Capture the cell that displays the provided text and extract its (x, y) central coordinate. 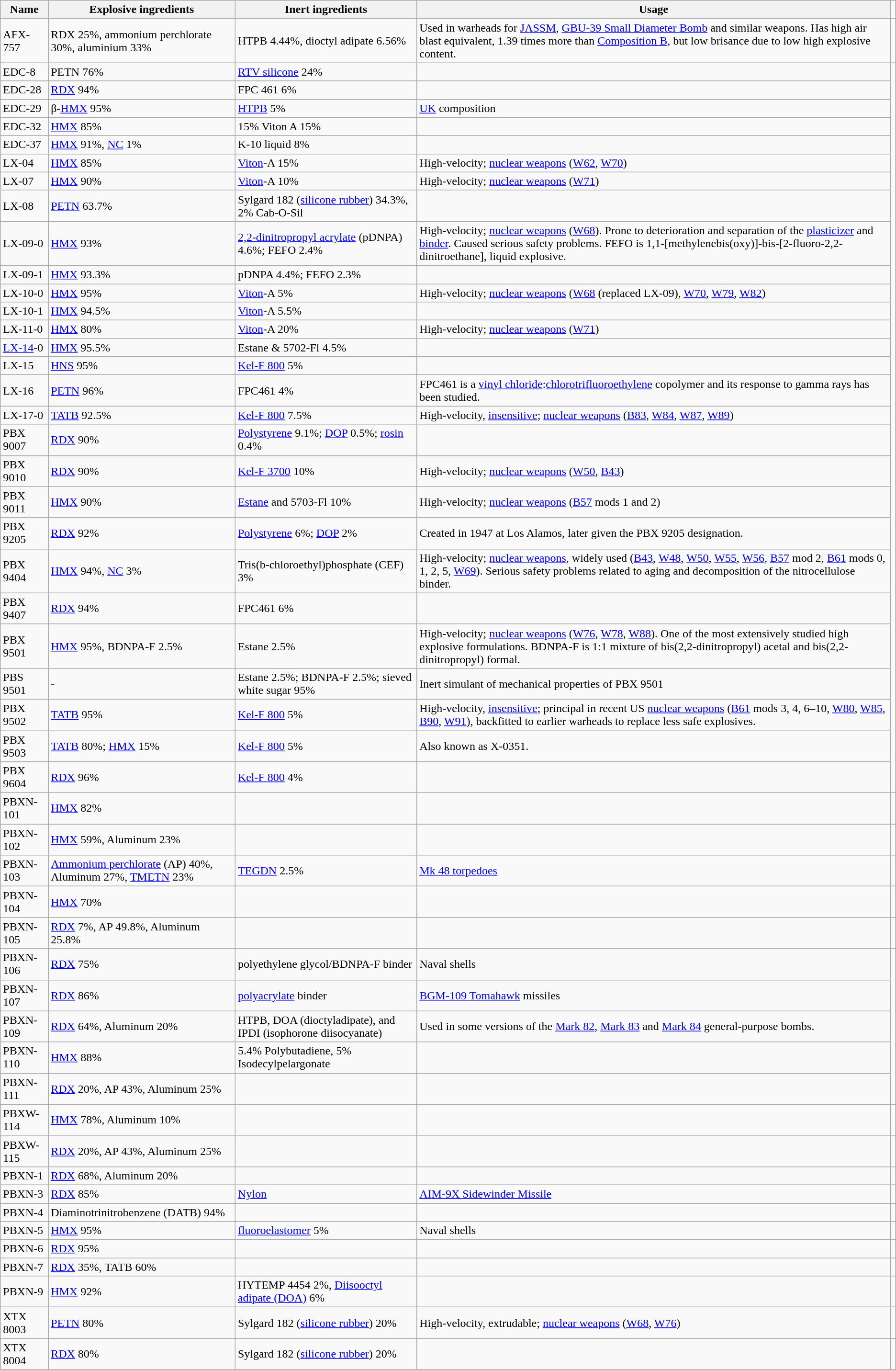
HMX 95.5% (142, 348)
RTV silicone 24% (325, 72)
PBXN-7 (24, 1267)
Created in 1947 at Los Alamos, later given the PBX 9205 designation. (654, 533)
pDNPA 4.4%; FEFO 2.3% (325, 274)
PBX 9007 (24, 440)
EDC-8 (24, 72)
HMX 91%, NC 1% (142, 145)
Mk 48 torpedoes (654, 871)
UK composition (654, 108)
PBXN-1 (24, 1176)
TEGDN 2.5% (325, 871)
HNS 95% (142, 366)
PBXN-111 (24, 1089)
HMX 80% (142, 329)
- (142, 684)
AIM-9X Sidewinder Missile (654, 1194)
PBXN-6 (24, 1249)
TATB 92.5% (142, 415)
FPC461 6% (325, 608)
Viton-A 5.5% (325, 311)
RDX 85% (142, 1194)
Polystyrene 9.1%; DOP 0.5%; rosin 0.4% (325, 440)
PBX 9604 (24, 778)
polyethylene glycol/BDNPA-F binder (325, 964)
RDX 92% (142, 533)
Inert ingredients (325, 10)
Usage (654, 10)
Estane and 5703-Fl 10% (325, 502)
HMX 70% (142, 902)
Estane & 5702-Fl 4.5% (325, 348)
PBXN-4 (24, 1212)
Kel-F 800 4% (325, 778)
High-velocity; nuclear weapons (W62, W70) (654, 163)
AFX-757 (24, 41)
LX-11-0 (24, 329)
RDX 25%, ammonium perchlorate 30%, aluminium 33% (142, 41)
PBXN-107 (24, 995)
LX-08 (24, 206)
Sylgard 182 (silicone rubber) 34.3%, 2% Cab-O-Sil (325, 206)
HMX 88% (142, 1057)
RDX 68%, Aluminum 20% (142, 1176)
FPC461 4% (325, 391)
RDX 96% (142, 778)
PBXN-101 (24, 808)
5.4% Polybutadiene, 5% Isodecylpelargonate (325, 1057)
Kel-F 800 7.5% (325, 415)
High-velocity; nuclear weapons (W68 (replaced LX-09), W70, W79, W82) (654, 293)
PBX 9407 (24, 608)
PBS 9501 (24, 684)
RDX 86% (142, 995)
EDC-32 (24, 126)
Name (24, 10)
XTX 8004 (24, 1354)
High-velocity, insensitive; nuclear weapons (B83, W84, W87, W89) (654, 415)
Also known as X-0351. (654, 746)
Ammonium perchlorate (AP) 40%, Aluminum 27%, TMETN 23% (142, 871)
LX-14-0 (24, 348)
Tris(b-chloroethyl)phosphate (CEF) 3% (325, 571)
TATB 95% (142, 714)
HMX 59%, Aluminum 23% (142, 840)
High-velocity; nuclear weapons (W50, B43) (654, 471)
Estane 2.5%; BDNPA-F 2.5%; sieved white sugar 95% (325, 684)
HTPB, DOA (dioctyladipate), and IPDI (isophorone diisocyanate) (325, 1027)
FPC 461 6% (325, 90)
PBX 9502 (24, 714)
β-HMX 95% (142, 108)
LX-09-0 (24, 243)
PBX 9404 (24, 571)
PBXW-114 (24, 1120)
PBXN-102 (24, 840)
High-velocity, extrudable; nuclear weapons (W68, W76) (654, 1323)
Viton-A 5% (325, 293)
Viton-A 20% (325, 329)
PETN 96% (142, 391)
HMX 92% (142, 1292)
Viton-A 10% (325, 181)
PBX 9010 (24, 471)
LX-10-1 (24, 311)
EDC-28 (24, 90)
High-velocity; nuclear weapons (B57 mods 1 and 2) (654, 502)
LX-10-0 (24, 293)
HMX 94.5% (142, 311)
PBXN-109 (24, 1027)
HMX 78%, Aluminum 10% (142, 1120)
Estane 2.5% (325, 646)
PETN 63.7% (142, 206)
LX-09-1 (24, 274)
PBXN-3 (24, 1194)
HMX 93% (142, 243)
TATB 80%; HMX 15% (142, 746)
fluoroelastomer 5% (325, 1231)
Used in some versions of the Mark 82, Mark 83 and Mark 84 general-purpose bombs. (654, 1027)
RDX 64%, Aluminum 20% (142, 1027)
HTPB 5% (325, 108)
Explosive ingredients (142, 10)
Inert simulant of mechanical properties of PBX 9501 (654, 684)
K-10 liquid 8% (325, 145)
RDX 35%, TATB 60% (142, 1267)
HYTEMP 4454 2%, Diisooctyl adipate (DOA) 6% (325, 1292)
HMX 82% (142, 808)
15% Viton A 15% (325, 126)
EDC-29 (24, 108)
PBX 9503 (24, 746)
2,2-dinitropropyl acrylate (pDNPA) 4.6%; FEFO 2.4% (325, 243)
PBXN-110 (24, 1057)
LX-07 (24, 181)
HTPB 4.44%, dioctyl adipate 6.56% (325, 41)
HMX 93.3% (142, 274)
PBXN-105 (24, 933)
PBXN-106 (24, 964)
RDX 75% (142, 964)
HMX 94%, NC 3% (142, 571)
FPC461 is a vinyl chloride:chlorotrifluoroethylene copolymer and its response to gamma rays has been studied. (654, 391)
PBXN-9 (24, 1292)
PBXN-104 (24, 902)
LX-04 (24, 163)
PBX 9011 (24, 502)
PBXN-5 (24, 1231)
LX-16 (24, 391)
PBXN-103 (24, 871)
Kel-F 3700 10% (325, 471)
HMX 95%, BDNPA-F 2.5% (142, 646)
LX-17-0 (24, 415)
polyacrylate binder (325, 995)
PBXW-115 (24, 1151)
Nylon (325, 1194)
EDC-37 (24, 145)
RDX 95% (142, 1249)
Viton-A 15% (325, 163)
PBX 9205 (24, 533)
RDX 80% (142, 1354)
Polystyrene 6%; DOP 2% (325, 533)
Diaminotrinitrobenzene (DATB) 94% (142, 1212)
LX-15 (24, 366)
PBX 9501 (24, 646)
PETN 80% (142, 1323)
BGM-109 Tomahawk missiles (654, 995)
RDX 7%, AP 49.8%, Aluminum 25.8% (142, 933)
XTX 8003 (24, 1323)
PETN 76% (142, 72)
